Determine the [X, Y] coordinate at the center of the cell enclosing the given text.  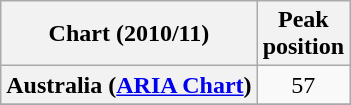
Chart (2010/11) [129, 34]
Peakposition [303, 34]
Australia (ARIA Chart) [129, 85]
57 [303, 85]
